From the cell containing the given text, extract its center point as [x, y] coordinate. 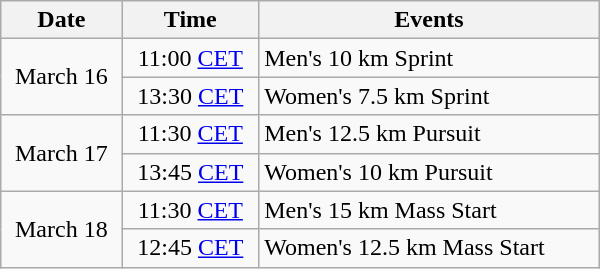
Time [190, 20]
March 17 [62, 153]
Men's 12.5 km Pursuit [430, 134]
Women's 7.5 km Sprint [430, 96]
12:45 CET [190, 248]
Men's 15 km Mass Start [430, 210]
March 18 [62, 229]
Men's 10 km Sprint [430, 58]
13:30 CET [190, 96]
March 16 [62, 77]
Women's 10 km Pursuit [430, 172]
Women's 12.5 km Mass Start [430, 248]
13:45 CET [190, 172]
Events [430, 20]
11:00 CET [190, 58]
Date [62, 20]
